For the text-containing cell, return its midpoint in (x, y) coordinate format. 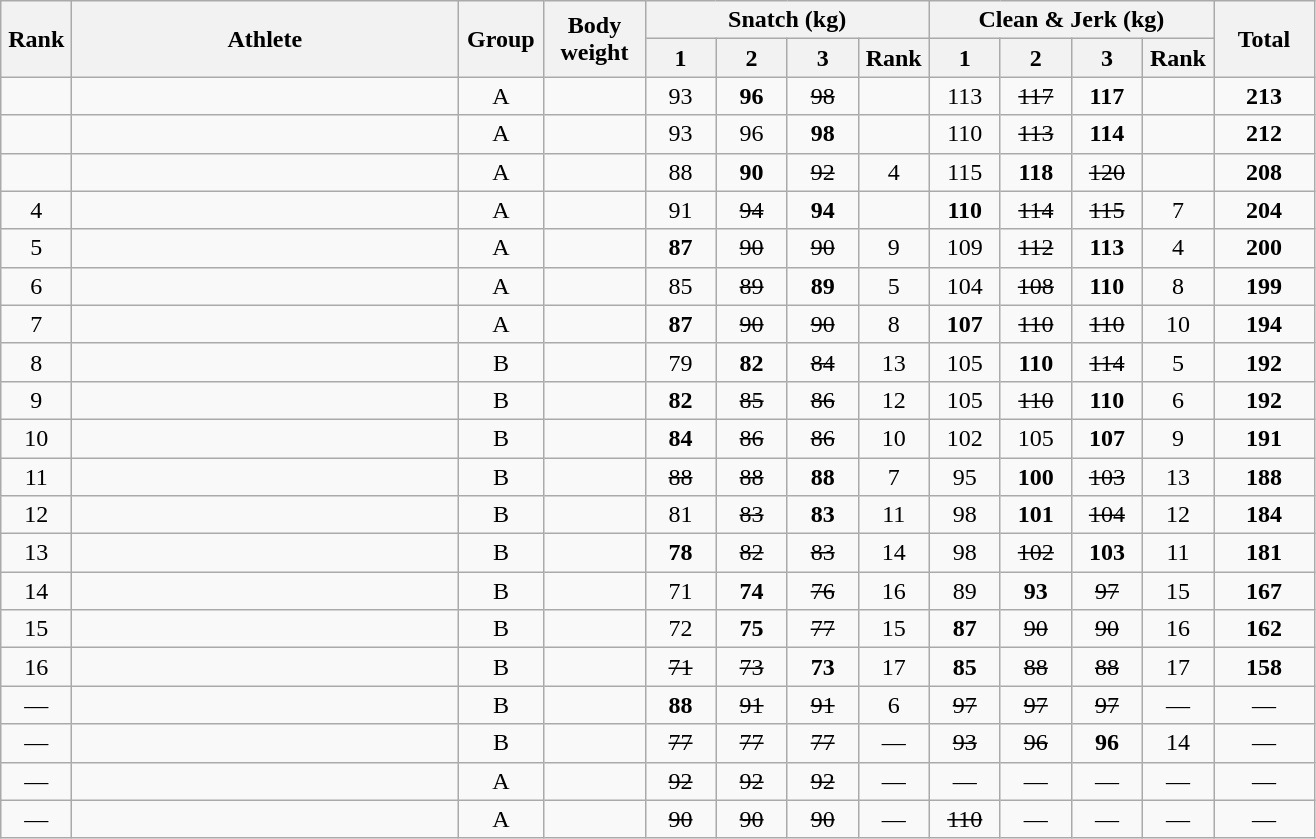
191 (1264, 438)
95 (964, 477)
75 (752, 629)
Clean & Jerk (kg) (1071, 20)
Total (1264, 39)
167 (1264, 591)
184 (1264, 515)
199 (1264, 286)
208 (1264, 172)
212 (1264, 134)
100 (1036, 477)
78 (680, 553)
Body weight (594, 39)
109 (964, 248)
162 (1264, 629)
72 (680, 629)
194 (1264, 324)
Group (501, 39)
76 (822, 591)
108 (1036, 286)
120 (1106, 172)
200 (1264, 248)
101 (1036, 515)
Athlete (265, 39)
204 (1264, 210)
118 (1036, 172)
Snatch (kg) (787, 20)
74 (752, 591)
81 (680, 515)
112 (1036, 248)
188 (1264, 477)
158 (1264, 667)
181 (1264, 553)
79 (680, 362)
213 (1264, 96)
